Return the (x, y) coordinate for the center point of the cell that contains the specified text.  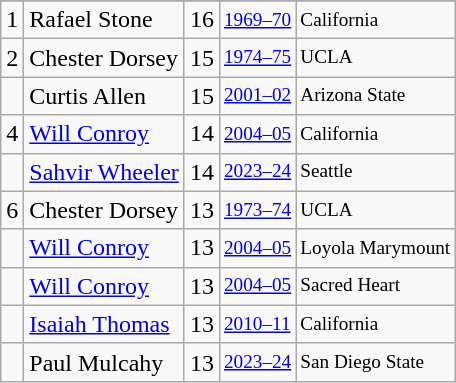
Seattle (376, 172)
1969–70 (257, 20)
1973–74 (257, 210)
6 (12, 210)
Arizona State (376, 96)
1 (12, 20)
2001–02 (257, 96)
Isaiah Thomas (104, 324)
1974–75 (257, 58)
Curtis Allen (104, 96)
2010–11 (257, 324)
Sahvir Wheeler (104, 172)
Paul Mulcahy (104, 362)
Loyola Marymount (376, 248)
Rafael Stone (104, 20)
San Diego State (376, 362)
16 (202, 20)
4 (12, 134)
2 (12, 58)
Sacred Heart (376, 286)
